Return [x, y] of the center of cell containing provided text 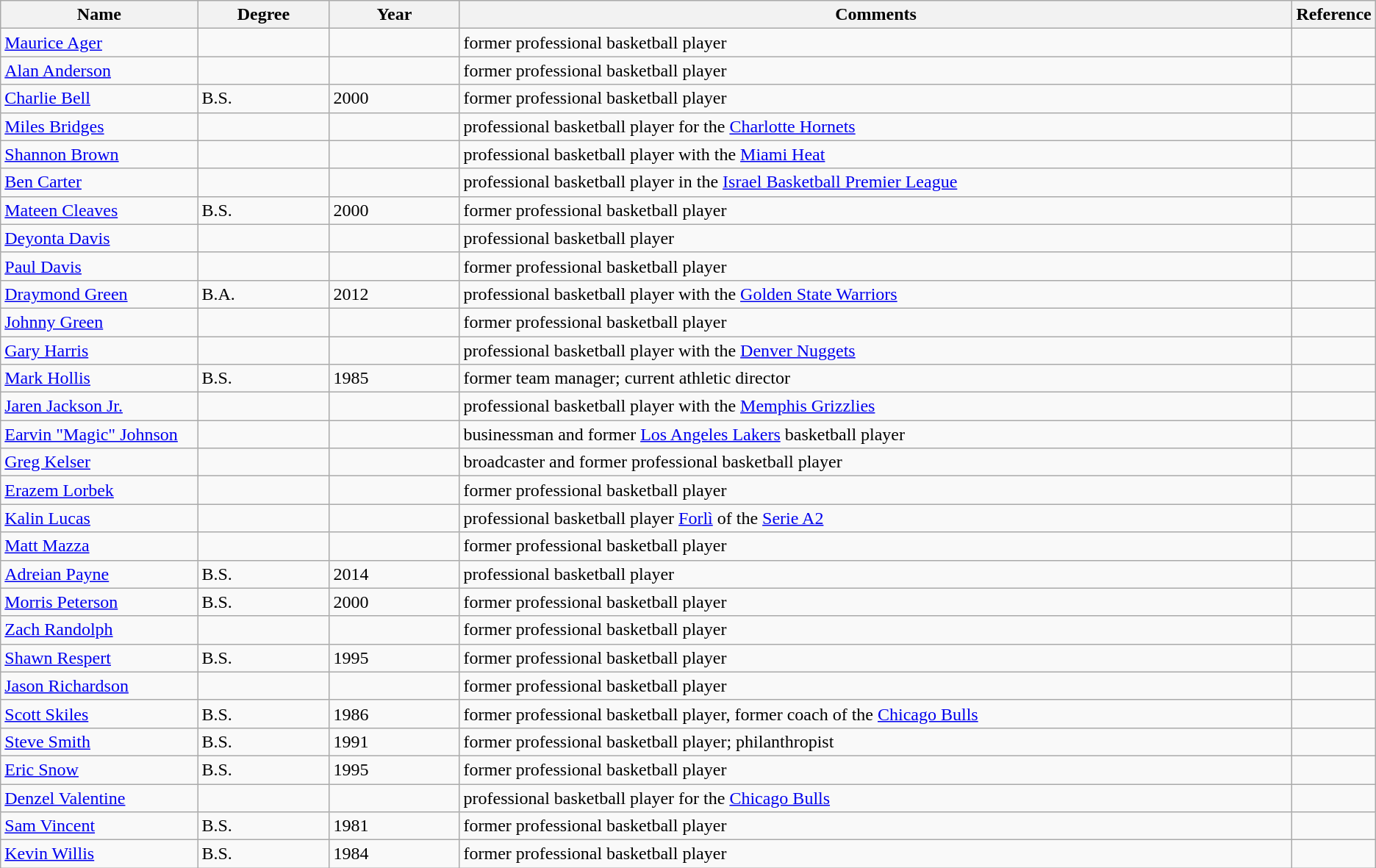
Paul Davis [99, 266]
Jaren Jackson Jr. [99, 406]
Maurice Ager [99, 43]
former professional basketball player; philanthropist [876, 742]
Steve Smith [99, 742]
2014 [394, 574]
Zach Randolph [99, 630]
Jason Richardson [99, 686]
Morris Peterson [99, 602]
Year [394, 15]
Draymond Green [99, 294]
Mark Hollis [99, 379]
Gary Harris [99, 351]
professional basketball player with the Memphis Grizzlies [876, 406]
former professional basketball player, former coach of the Chicago Bulls [876, 714]
2012 [394, 294]
professional basketball player in the Israel Basketball Premier League [876, 182]
Adreian Payne [99, 574]
1981 [394, 826]
Johnny Green [99, 322]
Shannon Brown [99, 154]
Scott Skiles [99, 714]
professional basketball player for the Charlotte Hornets [876, 126]
Erazem Lorbek [99, 490]
1991 [394, 742]
Shawn Respert [99, 658]
Charlie Bell [99, 98]
1985 [394, 379]
Greg Kelser [99, 462]
Kevin Willis [99, 854]
Degree [263, 15]
Eric Snow [99, 770]
Matt Mazza [99, 546]
Earvin "Magic" Johnson [99, 434]
Kalin Lucas [99, 518]
Alan Anderson [99, 71]
professional basketball player with the Golden State Warriors [876, 294]
Name [99, 15]
Mateen Cleaves [99, 210]
Comments [876, 15]
professional basketball player for the Chicago Bulls [876, 797]
Reference [1333, 15]
Deyonta Davis [99, 238]
B.A. [263, 294]
former team manager; current athletic director [876, 379]
Miles Bridges [99, 126]
Denzel Valentine [99, 797]
Sam Vincent [99, 826]
professional basketball player with the Denver Nuggets [876, 351]
businessman and former Los Angeles Lakers basketball player [876, 434]
professional basketball player Forlì of the Serie A2 [876, 518]
Ben Carter [99, 182]
broadcaster and former professional basketball player [876, 462]
1986 [394, 714]
1984 [394, 854]
professional basketball player with the Miami Heat [876, 154]
